Scan for the cell matching the given text and deliver its (x, y) coordinate at center. 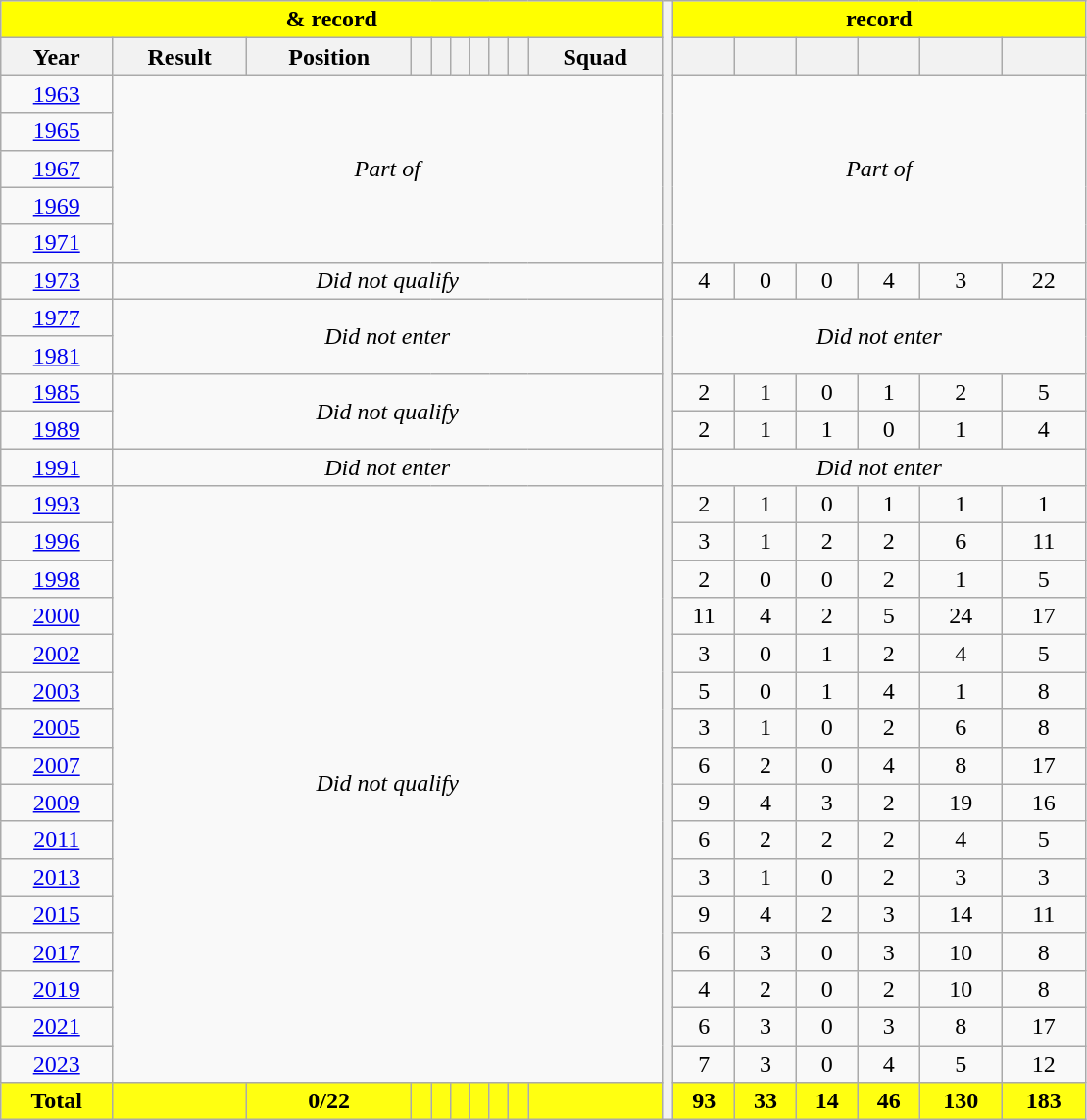
12 (1043, 1063)
1981 (57, 355)
1971 (57, 243)
1977 (57, 317)
2021 (57, 1026)
2000 (57, 616)
record (879, 20)
46 (888, 1101)
2023 (57, 1063)
19 (961, 803)
1967 (57, 169)
1996 (57, 542)
Total (57, 1101)
2017 (57, 951)
24 (961, 616)
2003 (57, 691)
& record (331, 20)
1963 (57, 94)
Position (329, 57)
93 (704, 1101)
1985 (57, 392)
2002 (57, 654)
1965 (57, 131)
Result (180, 57)
2015 (57, 914)
2019 (57, 989)
22 (1043, 280)
16 (1043, 803)
1969 (57, 206)
183 (1043, 1101)
1993 (57, 505)
2005 (57, 728)
0/22 (329, 1101)
1989 (57, 429)
2013 (57, 877)
1991 (57, 467)
Year (57, 57)
130 (961, 1101)
1973 (57, 280)
7 (704, 1063)
2011 (57, 840)
2009 (57, 803)
33 (766, 1101)
Squad (596, 57)
2007 (57, 765)
1998 (57, 579)
